Search for the cell housing the specified text and yield its (X, Y) center coordinate. 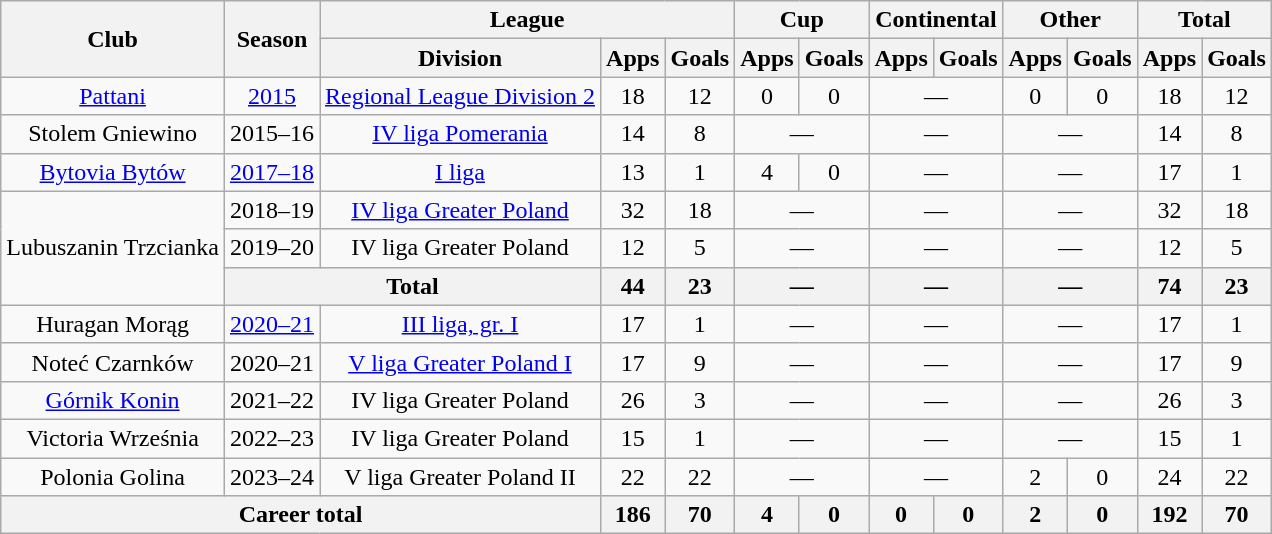
Górnik Konin (113, 400)
Bytovia Bytów (113, 172)
Season (272, 39)
III liga, gr. I (460, 324)
13 (633, 172)
Noteć Czarnków (113, 362)
2018–19 (272, 210)
Huragan Morąg (113, 324)
Cup (802, 20)
2023–24 (272, 477)
2019–20 (272, 248)
Stolem Gniewino (113, 134)
24 (1169, 477)
Victoria Września (113, 438)
2022–23 (272, 438)
Club (113, 39)
Lubuszanin Trzcianka (113, 248)
2017–18 (272, 172)
League (528, 20)
V liga Greater Poland I (460, 362)
2015 (272, 96)
Career total (301, 515)
I liga (460, 172)
Continental (936, 20)
V liga Greater Poland II (460, 477)
2021–22 (272, 400)
186 (633, 515)
2015–16 (272, 134)
192 (1169, 515)
IV liga Pomerania (460, 134)
Polonia Golina (113, 477)
44 (633, 286)
Division (460, 58)
Regional League Division 2 (460, 96)
74 (1169, 286)
Other (1070, 20)
Pattani (113, 96)
